Capture the cell that displays the provided text and extract its [x, y] central coordinate. 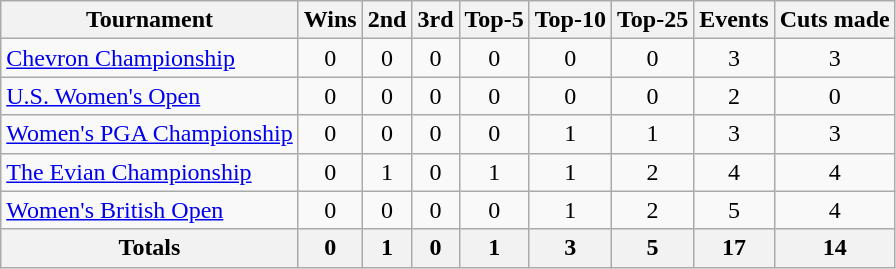
Top-5 [494, 20]
3rd [436, 20]
2nd [387, 20]
Women's British Open [150, 210]
17 [734, 248]
Cuts made [834, 20]
Tournament [150, 20]
Women's PGA Championship [150, 134]
U.S. Women's Open [150, 96]
Wins [330, 20]
Top-10 [570, 20]
14 [834, 248]
Totals [150, 248]
The Evian Championship [150, 172]
Events [734, 20]
Chevron Championship [150, 58]
Top-25 [652, 20]
